Identify which cell holds the provided text, then report its [X, Y] central coordinate. 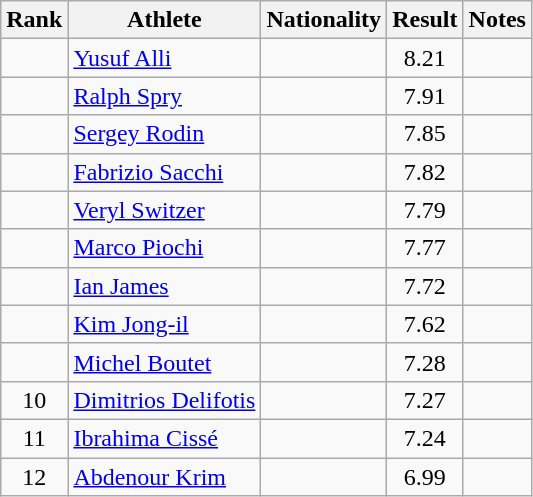
Marco Piochi [164, 248]
7.28 [425, 362]
7.27 [425, 400]
7.79 [425, 210]
7.77 [425, 248]
Michel Boutet [164, 362]
Ralph Spry [164, 96]
Athlete [164, 20]
Nationality [324, 20]
7.62 [425, 324]
Rank [34, 20]
7.72 [425, 286]
Result [425, 20]
7.24 [425, 438]
Dimitrios Delifotis [164, 400]
Sergey Rodin [164, 134]
Veryl Switzer [164, 210]
6.99 [425, 477]
10 [34, 400]
Kim Jong-il [164, 324]
Yusuf Alli [164, 58]
7.85 [425, 134]
7.82 [425, 172]
7.91 [425, 96]
Fabrizio Sacchi [164, 172]
8.21 [425, 58]
Notes [497, 20]
11 [34, 438]
12 [34, 477]
Ian James [164, 286]
Ibrahima Cissé [164, 438]
Abdenour Krim [164, 477]
